Search for the cell housing the specified text and yield its [X, Y] center coordinate. 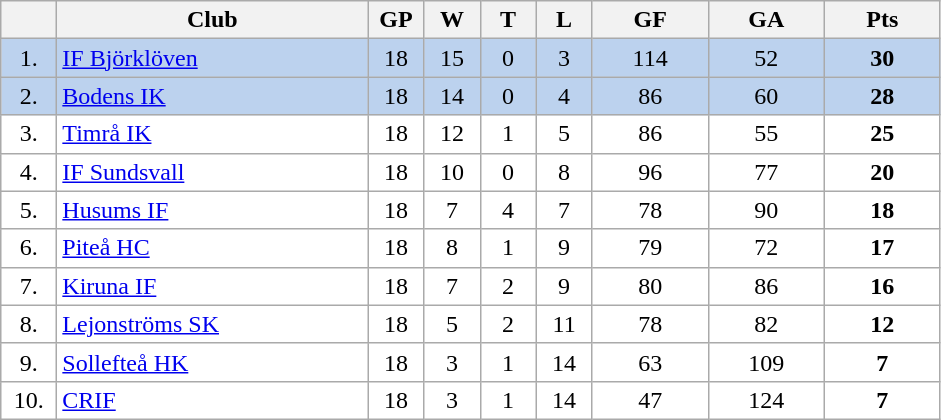
15 [452, 58]
Husums IF [212, 210]
W [452, 20]
82 [766, 324]
IF Björklöven [212, 58]
6. [29, 248]
96 [650, 172]
GF [650, 20]
25 [882, 134]
8. [29, 324]
124 [766, 400]
16 [882, 286]
7. [29, 286]
5. [29, 210]
T [508, 20]
Lejonströms SK [212, 324]
47 [650, 400]
90 [766, 210]
1. [29, 58]
109 [766, 362]
GA [766, 20]
60 [766, 96]
20 [882, 172]
3. [29, 134]
9. [29, 362]
Club [212, 20]
4. [29, 172]
IF Sundsvall [212, 172]
L [564, 20]
Sollefteå HK [212, 362]
30 [882, 58]
GP [396, 20]
17 [882, 248]
Bodens IK [212, 96]
Timrå IK [212, 134]
28 [882, 96]
55 [766, 134]
10 [452, 172]
2. [29, 96]
63 [650, 362]
CRIF [212, 400]
11 [564, 324]
77 [766, 172]
72 [766, 248]
80 [650, 286]
Pts [882, 20]
Piteå HC [212, 248]
52 [766, 58]
114 [650, 58]
10. [29, 400]
79 [650, 248]
Kiruna IF [212, 286]
